Return [X, Y] of the center of cell containing provided text 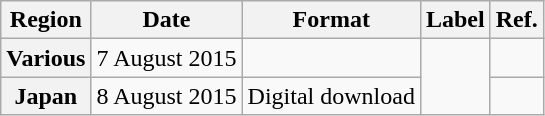
Japan [46, 96]
Region [46, 20]
Various [46, 58]
8 August 2015 [166, 96]
Ref. [516, 20]
Format [331, 20]
Label [455, 20]
Digital download [331, 96]
7 August 2015 [166, 58]
Date [166, 20]
